Scan for the cell matching the given text and deliver its (x, y) coordinate at center. 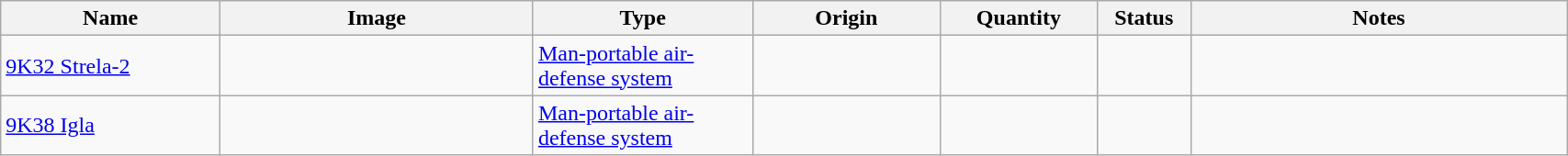
Origin (847, 18)
Image (377, 18)
Quantity (1019, 18)
Notes (1378, 18)
Type (643, 18)
9K38 Igla (110, 125)
Status (1144, 18)
Name (110, 18)
9K32 Strela-2 (110, 66)
